For the text-containing cell, return its midpoint in (x, y) coordinate format. 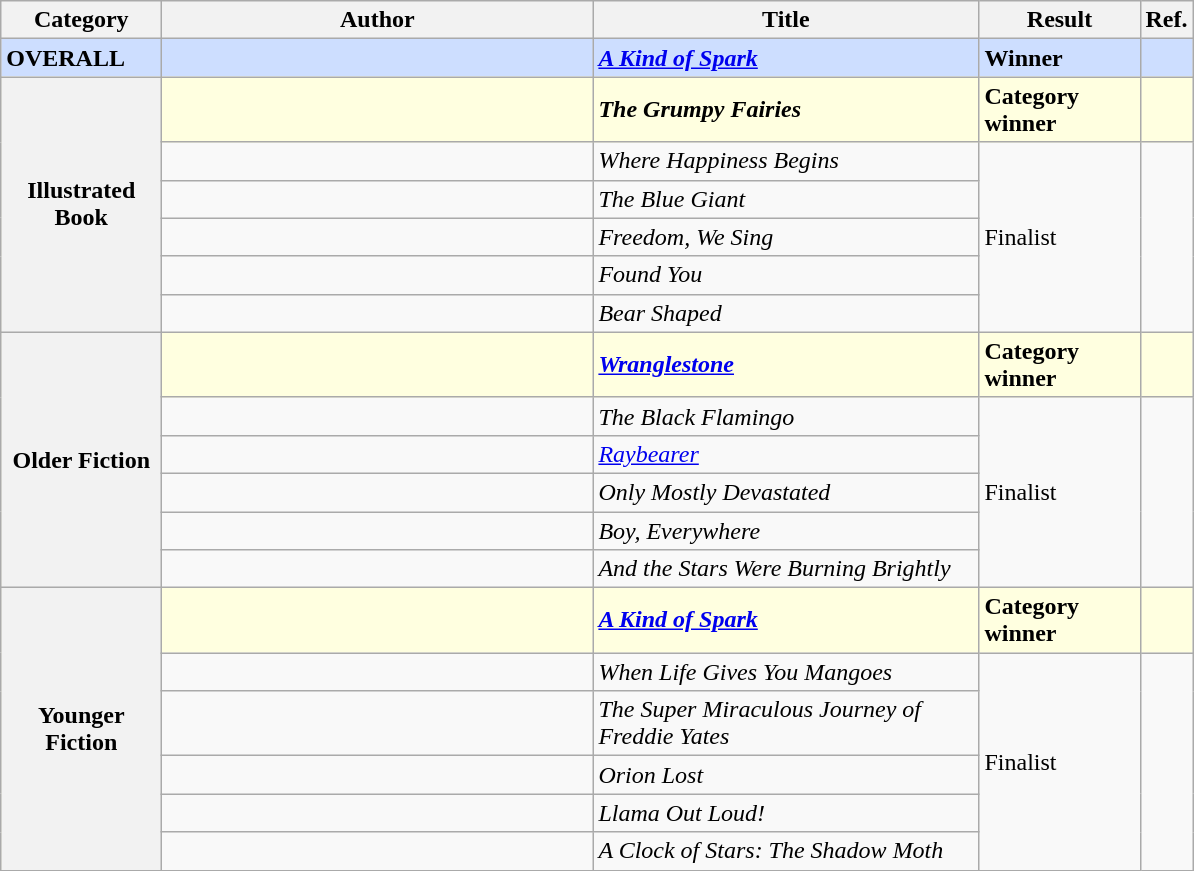
Author (378, 20)
Ref. (1166, 20)
Illustrated Book (82, 204)
Freedom, We Sing (786, 237)
Younger Fiction (82, 729)
OVERALL (82, 58)
And the Stars Were Burning Brightly (786, 569)
Result (1060, 20)
Winner (1060, 58)
Where Happiness Begins (786, 161)
Bear Shaped (786, 313)
Boy, Everywhere (786, 531)
Llama Out Loud! (786, 813)
Older Fiction (82, 460)
The Blue Giant (786, 199)
Wranglestone (786, 364)
Orion Lost (786, 775)
When Life Gives You Mangoes (786, 672)
Raybearer (786, 454)
Category (82, 20)
A Clock of Stars: The Shadow Moth (786, 851)
Found You (786, 275)
Title (786, 20)
The Grumpy Fairies (786, 110)
The Super Miraculous Journey of Freddie Yates (786, 724)
Only Mostly Devastated (786, 492)
The Black Flamingo (786, 416)
